Identify which cell holds the provided text, then report its (X, Y) central coordinate. 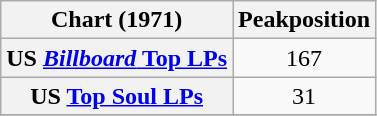
Peakposition (304, 20)
Chart (1971) (117, 20)
US Top Soul LPs (117, 96)
31 (304, 96)
US Billboard Top LPs (117, 58)
167 (304, 58)
